Provide the [x, y] coordinate of the cell's center where the given text is located.  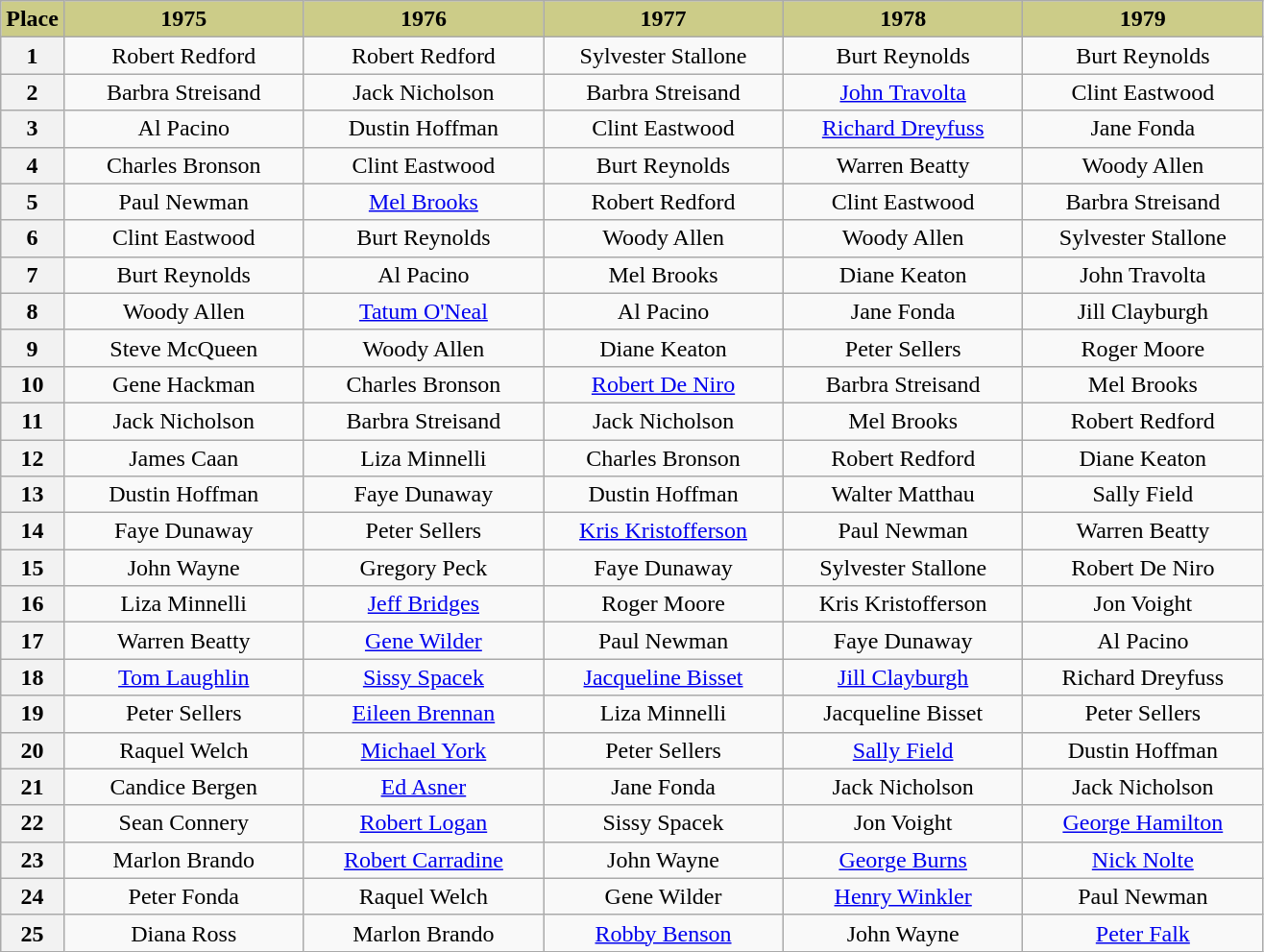
1979 [1143, 19]
Ed Asner [424, 787]
Steve McQueen [183, 348]
2 [33, 92]
Sean Connery [183, 823]
1975 [183, 19]
Place [33, 19]
Michael York [424, 750]
Nick Nolte [1143, 860]
24 [33, 896]
Henry Winkler [903, 896]
Tom Laughlin [183, 677]
18 [33, 677]
Peter Falk [1143, 933]
25 [33, 933]
Walter Matthau [903, 495]
5 [33, 202]
Eileen Brennan [424, 714]
1977 [664, 19]
23 [33, 860]
9 [33, 348]
James Caan [183, 458]
8 [33, 311]
George Burns [903, 860]
21 [33, 787]
17 [33, 641]
George Hamilton [1143, 823]
1 [33, 56]
Gregory Peck [424, 568]
11 [33, 421]
4 [33, 165]
Gene Hackman [183, 384]
22 [33, 823]
14 [33, 531]
12 [33, 458]
Peter Fonda [183, 896]
16 [33, 604]
3 [33, 129]
Robert Carradine [424, 860]
1976 [424, 19]
10 [33, 384]
Jeff Bridges [424, 604]
20 [33, 750]
19 [33, 714]
15 [33, 568]
6 [33, 238]
Robby Benson [664, 933]
Diana Ross [183, 933]
Robert Logan [424, 823]
7 [33, 275]
Candice Bergen [183, 787]
13 [33, 495]
Tatum O'Neal [424, 311]
1978 [903, 19]
